Return the [x, y] coordinate for the center point of the cell that contains the specified text.  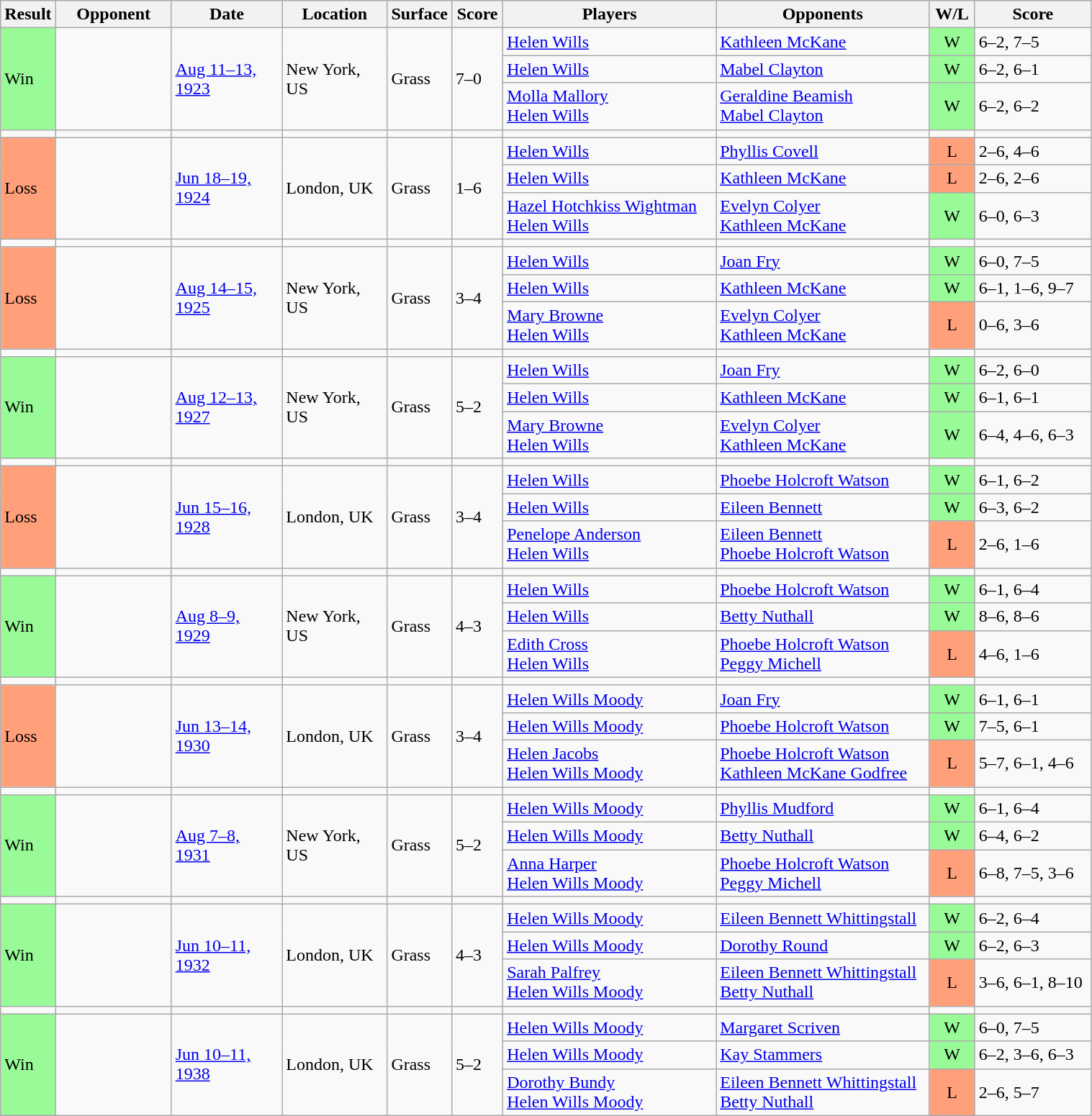
Result [28, 14]
Geraldine Beamish Mabel Clayton [823, 106]
Phoebe Holcroft Watson Kathleen McKane Godfree [823, 763]
Margaret Scriven [823, 1027]
6–1, 1–6, 9–7 [1032, 288]
1–6 [478, 189]
2–6, 5–7 [1032, 1092]
Hazel Hotchkiss Wightman Helen Wills [610, 216]
Surface [420, 14]
Eileen Bennett Whittingstall [823, 918]
7–5, 6–1 [1032, 726]
6–3, 6–2 [1032, 507]
Opponent [114, 14]
Jun 18–19, 1924 [227, 189]
Aug 8–9, 1929 [227, 626]
6–2, 6–4 [1032, 918]
6–2, 7–5 [1032, 42]
6–2, 6–3 [1032, 945]
6–4, 6–2 [1032, 836]
Molla Mallory Helen Wills [610, 106]
Aug 7–8, 1931 [227, 846]
Aug 14–15, 1925 [227, 298]
Mabel Clayton [823, 69]
Dorothy Round [823, 945]
0–6, 3–6 [1032, 325]
Phyllis Covell [823, 151]
Eileen Bennett [823, 507]
Penelope Anderson Helen Wills [610, 544]
Players [610, 14]
Date [227, 14]
Jun 10–11, 1938 [227, 1065]
6–0, 6–3 [1032, 216]
6–2, 6–0 [1032, 371]
Phyllis Mudford [823, 809]
8–6, 8–6 [1032, 617]
Jun 15–16, 1928 [227, 517]
Jun 13–14, 1930 [227, 735]
Anna Harper Helen Wills Moody [610, 874]
6–1, 6–2 [1032, 480]
Opponents [823, 14]
3–6, 6–1, 8–10 [1032, 983]
Jun 10–11, 1932 [227, 956]
Aug 12–13, 1927 [227, 407]
6–2, 6–2 [1032, 106]
W/L [952, 14]
6–2, 3–6, 6–3 [1032, 1055]
Dorothy Bundy Helen Wills Moody [610, 1092]
Edith Cross Helen Wills [610, 653]
5–7, 6–1, 4–6 [1032, 763]
6–8, 7–5, 3–6 [1032, 874]
Eileen Bennett Phoebe Holcroft Watson [823, 544]
Kay Stammers [823, 1055]
Aug 11–13, 1923 [227, 79]
Helen Jacobs Helen Wills Moody [610, 763]
2–6, 1–6 [1032, 544]
Location [335, 14]
2–6, 2–6 [1032, 178]
2–6, 4–6 [1032, 151]
7–0 [478, 79]
6–4, 4–6, 6–3 [1032, 435]
6–2, 6–1 [1032, 69]
4–6, 1–6 [1032, 653]
Sarah Palfrey Helen Wills Moody [610, 983]
